Find where the given text appears and provide that cell's center as [X, Y] coordinate. 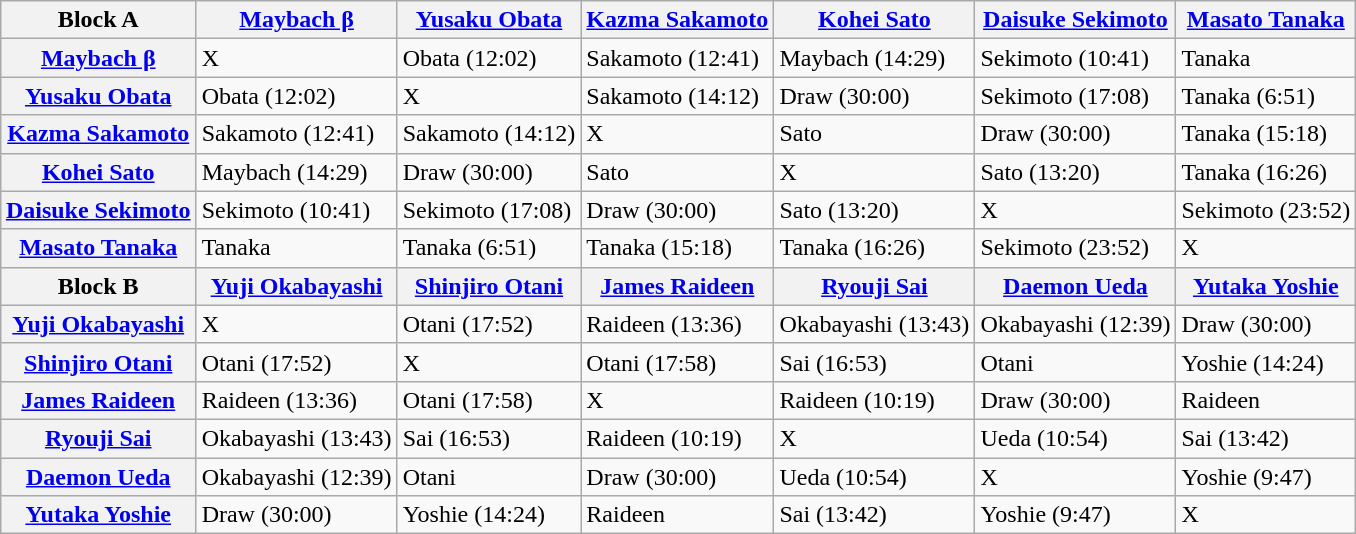
Block A [98, 20]
Block B [98, 286]
